Locate the cell with the specified text and output its (X, Y) center coordinate. 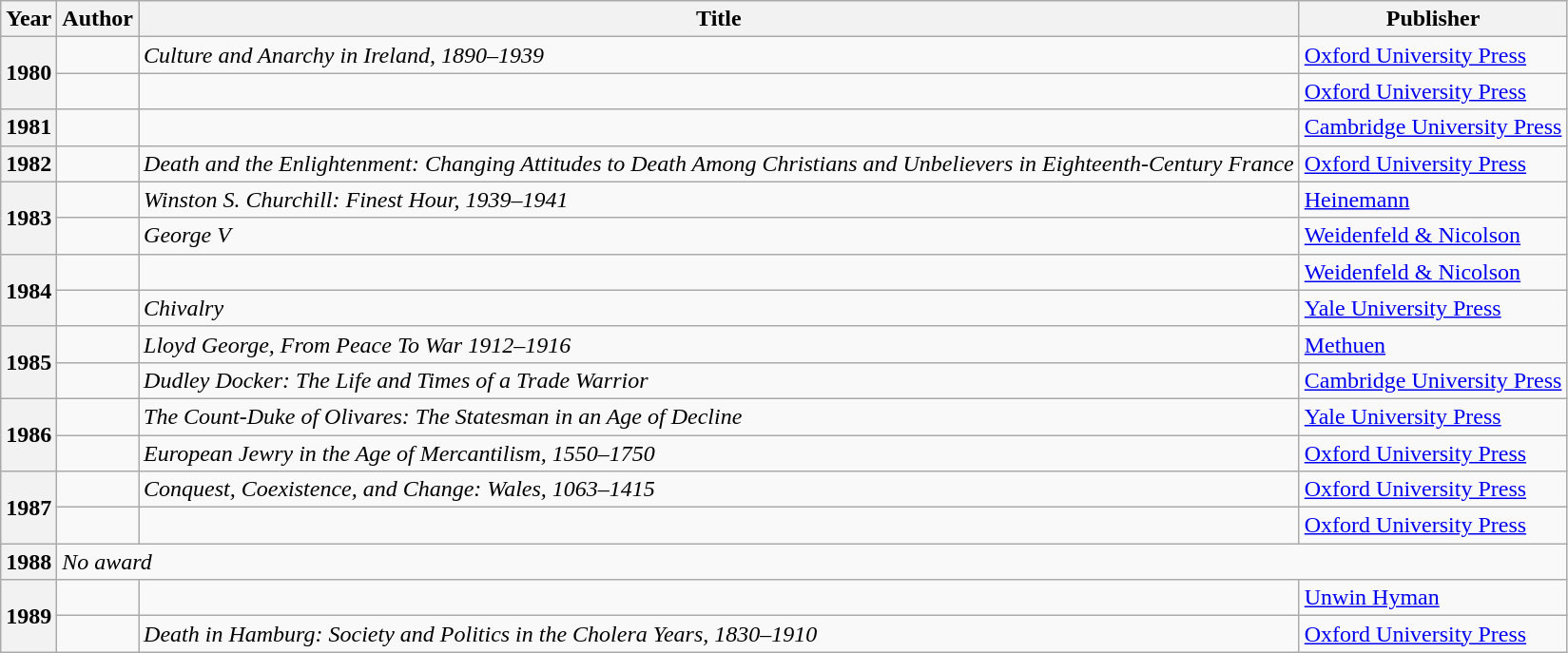
1982 (29, 163)
1985 (29, 362)
Methuen (1433, 344)
1987 (29, 508)
Culture and Anarchy in Ireland, 1890–1939 (719, 55)
Death in Hamburg: Society and Politics in the Cholera Years, 1830–1910 (719, 634)
Year (29, 19)
Chivalry (719, 308)
Heinemann (1433, 200)
Publisher (1433, 19)
Title (719, 19)
Unwin Hyman (1433, 598)
Author (98, 19)
1980 (29, 73)
Conquest, Coexistence, and Change: Wales, 1063–1415 (719, 490)
1988 (29, 562)
European Jewry in the Age of Mercantilism, 1550–1750 (719, 453)
1984 (29, 290)
No award (812, 562)
1989 (29, 616)
Death and the Enlightenment: Changing Attitudes to Death Among Christians and Unbelievers in Eighteenth-Century France (719, 163)
The Count-Duke of Olivares: The Statesman in an Age of Decline (719, 416)
Dudley Docker: The Life and Times of a Trade Warrior (719, 380)
1986 (29, 434)
Winston S. Churchill: Finest Hour, 1939–1941 (719, 200)
George V (719, 236)
1981 (29, 127)
Lloyd George, From Peace To War 1912–1916 (719, 344)
1983 (29, 218)
